Identify which cell holds the provided text, then report its [x, y] central coordinate. 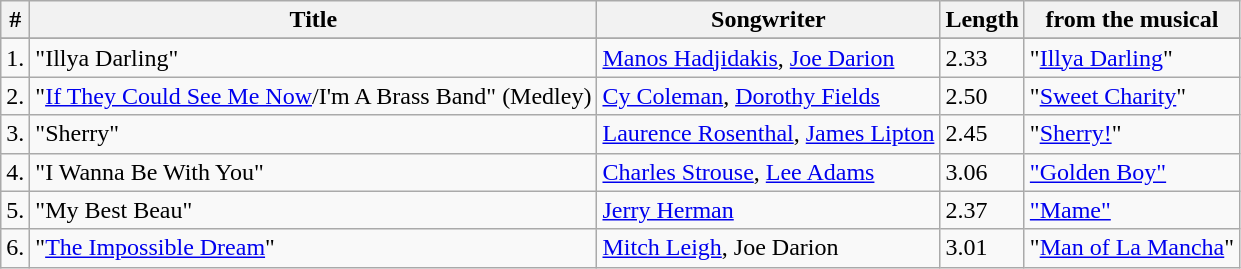
2.50 [982, 96]
2.45 [982, 134]
Cy Coleman, Dorothy Fields [768, 96]
2.33 [982, 58]
Charles Strouse, Lee Adams [768, 172]
3.01 [982, 248]
"Sweet Charity" [1132, 96]
2.37 [982, 210]
Laurence Rosenthal, James Lipton [768, 134]
5. [16, 210]
4. [16, 172]
Length [982, 20]
3. [16, 134]
3.06 [982, 172]
"Golden Boy" [1132, 172]
"Sherry" [314, 134]
1. [16, 58]
"The Impossible Dream" [314, 248]
Songwriter [768, 20]
"Sherry!" [1132, 134]
"Man of La Mancha" [1132, 248]
"My Best Beau" [314, 210]
from the musical [1132, 20]
6. [16, 248]
Jerry Herman [768, 210]
2. [16, 96]
Mitch Leigh, Joe Darion [768, 248]
Manos Hadjidakis, Joe Darion [768, 58]
"If They Could See Me Now/I'm A Brass Band" (Medley) [314, 96]
Title [314, 20]
"Mame" [1132, 210]
# [16, 20]
"I Wanna Be With You" [314, 172]
